Locate the cell with the specified text and output its [X, Y] center coordinate. 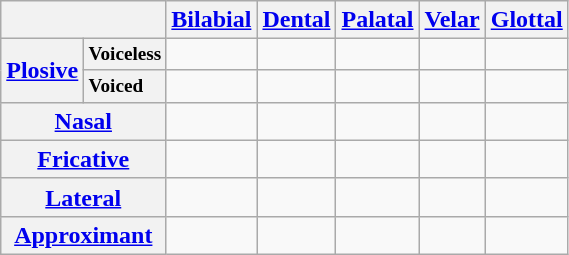
Approximant [84, 235]
Voiceless [125, 55]
Palatal [378, 20]
Fricative [84, 159]
Plosive [42, 70]
Bilabial [212, 20]
Glottal [526, 20]
Voiced [125, 86]
Velar [452, 20]
Dental [296, 20]
Nasal [84, 121]
Lateral [84, 197]
